Determine the (x, y) coordinate at the center of the cell enclosing the given text.  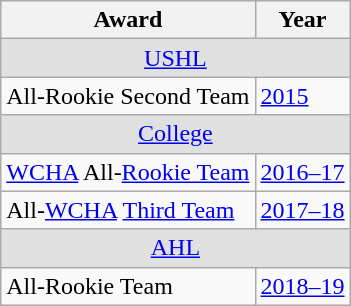
Award (128, 20)
USHL (176, 58)
All-Rookie Second Team (128, 96)
2015 (302, 96)
Year (302, 20)
All-WCHA Third Team (128, 210)
WCHA All-Rookie Team (128, 172)
2018–19 (302, 286)
AHL (176, 248)
2017–18 (302, 210)
College (176, 134)
All-Rookie Team (128, 286)
2016–17 (302, 172)
